Pinpoint the cell where the given text exists, returning its [x, y] midpoint coordinate. 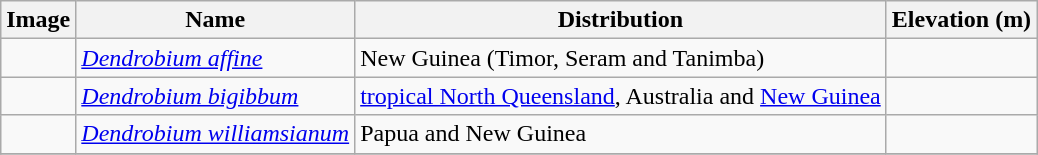
tropical North Queensland, Australia and New Guinea [621, 96]
Dendrobium bigibbum [216, 96]
Dendrobium williamsianum [216, 134]
New Guinea (Timor, Seram and Tanimba) [621, 58]
Image [38, 20]
Papua and New Guinea [621, 134]
Name [216, 20]
Elevation (m) [961, 20]
Distribution [621, 20]
Dendrobium affine [216, 58]
